Return the (X, Y) coordinate for the center point of the cell that contains the specified text.  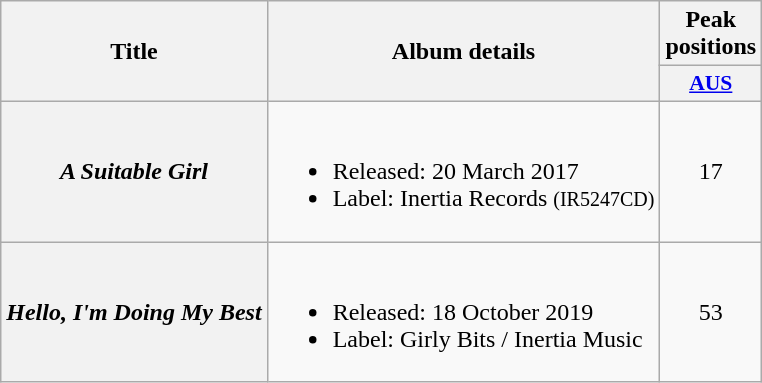
17 (711, 171)
AUS (711, 84)
Album details (464, 52)
Title (134, 52)
A Suitable Girl (134, 171)
53 (711, 312)
Released: 20 March 2017Label: Inertia Records (IR5247CD) (464, 171)
Released: 18 October 2019Label: Girly Bits / Inertia Music (464, 312)
Hello, I'm Doing My Best (134, 312)
Peak positions (711, 34)
